Return the [X, Y] coordinate for the center point of the cell that contains the specified text.  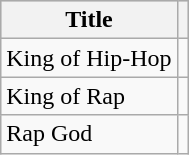
King of Hip-Hop [89, 58]
King of Rap [89, 96]
Rap God [89, 134]
Title [89, 20]
